Scan for the cell matching the given text and deliver its (X, Y) coordinate at center. 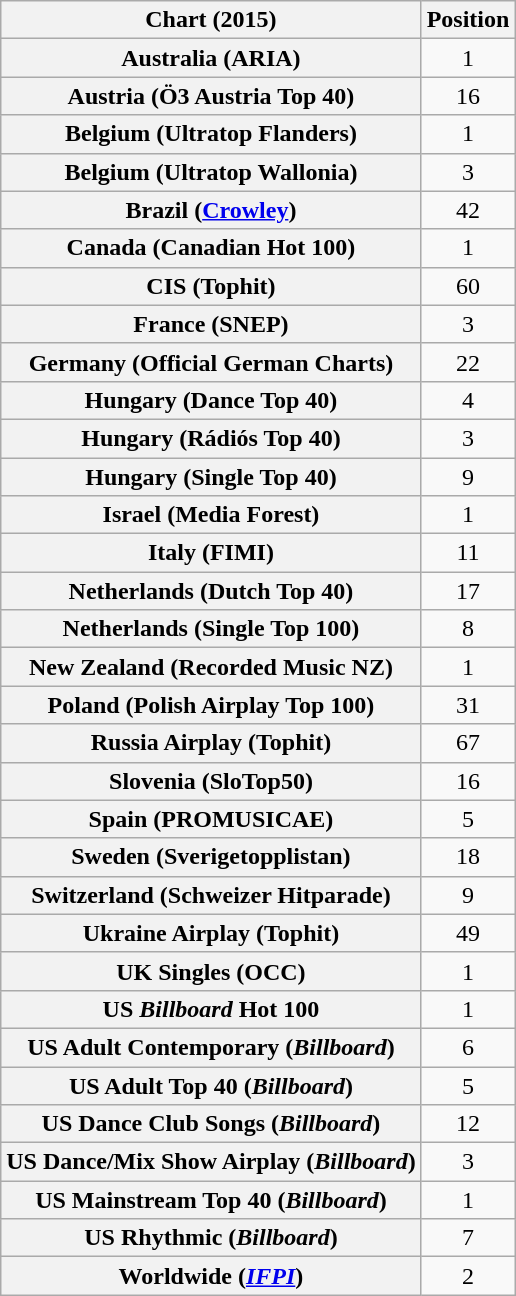
22 (468, 362)
67 (468, 743)
Position (468, 20)
Hungary (Dance Top 40) (211, 400)
11 (468, 553)
France (SNEP) (211, 324)
Hungary (Single Top 40) (211, 477)
49 (468, 933)
US Rhythmic (Billboard) (211, 1238)
Poland (Polish Airplay Top 100) (211, 705)
US Adult Contemporary (Billboard) (211, 1047)
US Dance Club Songs (Billboard) (211, 1124)
Switzerland (Schweizer Hitparade) (211, 895)
Russia Airplay (Tophit) (211, 743)
New Zealand (Recorded Music NZ) (211, 667)
Brazil (Crowley) (211, 210)
US Billboard Hot 100 (211, 1009)
42 (468, 210)
Worldwide (IFPI) (211, 1276)
Italy (FIMI) (211, 553)
Hungary (Rádiós Top 40) (211, 438)
US Mainstream Top 40 (Billboard) (211, 1200)
Austria (Ö3 Austria Top 40) (211, 96)
8 (468, 629)
US Dance/Mix Show Airplay (Billboard) (211, 1162)
Chart (2015) (211, 20)
60 (468, 286)
12 (468, 1124)
Slovenia (SloTop50) (211, 781)
Ukraine Airplay (Tophit) (211, 933)
US Adult Top 40 (Billboard) (211, 1085)
Netherlands (Single Top 100) (211, 629)
UK Singles (OCC) (211, 971)
CIS (Tophit) (211, 286)
18 (468, 857)
Netherlands (Dutch Top 40) (211, 591)
2 (468, 1276)
Germany (Official German Charts) (211, 362)
17 (468, 591)
31 (468, 705)
Canada (Canadian Hot 100) (211, 248)
4 (468, 400)
6 (468, 1047)
Israel (Media Forest) (211, 515)
7 (468, 1238)
Spain (PROMUSICAE) (211, 819)
Belgium (Ultratop Flanders) (211, 134)
Belgium (Ultratop Wallonia) (211, 172)
Sweden (Sverigetopplistan) (211, 857)
Australia (ARIA) (211, 58)
